Provide the (X, Y) coordinate of the cell's center where the given text is located.  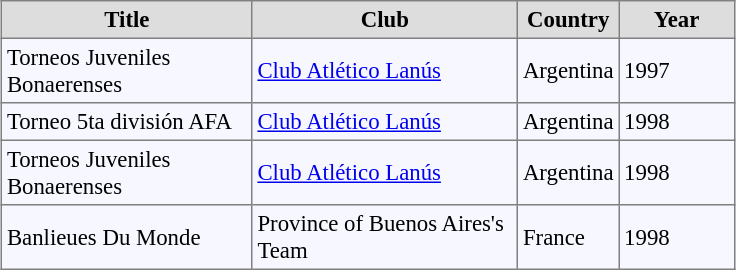
1997 (677, 70)
Title (127, 20)
Country (568, 20)
Torneo 5ta división AFA (127, 122)
France (568, 237)
Year (677, 20)
Banlieues Du Monde (127, 237)
Province of Buenos Aires's Team (385, 237)
Club (385, 20)
